Pinpoint the cell where the given text exists, returning its [X, Y] midpoint coordinate. 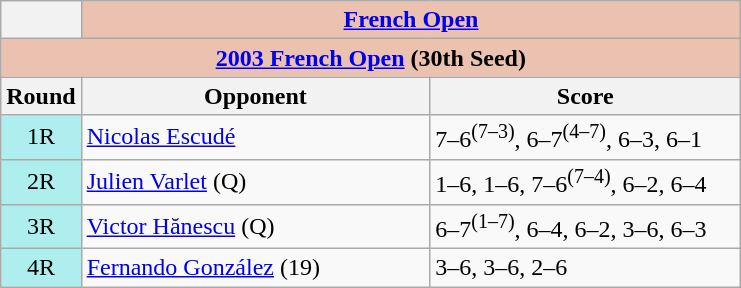
2R [41, 182]
Round [41, 96]
Nicolas Escudé [256, 138]
Fernando González (19) [256, 268]
2003 French Open (30th Seed) [371, 58]
4R [41, 268]
Julien Varlet (Q) [256, 182]
Score [586, 96]
1–6, 1–6, 7–6(7–4), 6–2, 6–4 [586, 182]
French Open [411, 20]
3R [41, 226]
1R [41, 138]
Opponent [256, 96]
6–7(1–7), 6–4, 6–2, 3–6, 6–3 [586, 226]
3–6, 3–6, 2–6 [586, 268]
7–6(7–3), 6–7(4–7), 6–3, 6–1 [586, 138]
Victor Hănescu (Q) [256, 226]
